Detect which cell encompasses the target text, then output its (x, y) center coordinate. 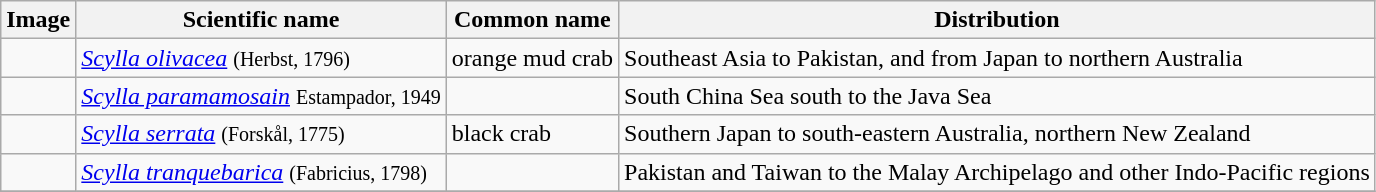
Scylla paramamosain Estampador, 1949 (261, 96)
Pakistan and Taiwan to the Malay Archipelago and other Indo-Pacific regions (998, 172)
South China Sea south to the Java Sea (998, 96)
orange mud crab (532, 58)
black crab (532, 134)
Scylla tranquebarica (Fabricius, 1798) (261, 172)
Scientific name (261, 20)
Distribution (998, 20)
Southern Japan to south-eastern Australia, northern New Zealand (998, 134)
Scylla olivacea (Herbst, 1796) (261, 58)
Scylla serrata (Forskål, 1775) (261, 134)
Southeast Asia to Pakistan, and from Japan to northern Australia (998, 58)
Common name (532, 20)
Image (38, 20)
